Search for the cell housing the specified text and yield its (X, Y) center coordinate. 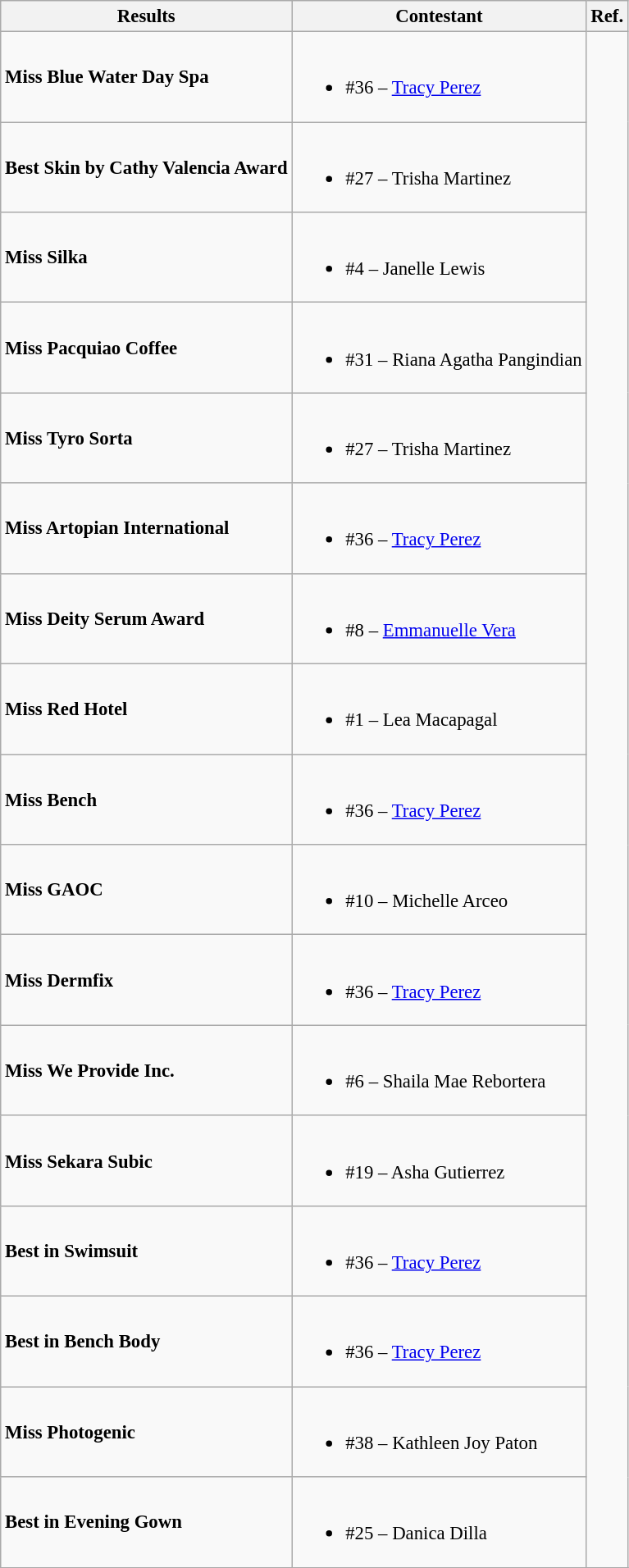
Miss Sekara Subic (146, 1160)
#19 – Asha Gutierrez (440, 1160)
Best Skin by Cathy Valencia Award (146, 167)
Best in Swimsuit (146, 1251)
Best in Bench Body (146, 1342)
#38 – Kathleen Joy Paton (440, 1432)
#8 – Emmanuelle Vera (440, 618)
#6 – Shaila Mae Rebortera (440, 1070)
Miss Red Hotel (146, 709)
Contestant (440, 16)
#1 – Lea Macapagal (440, 709)
#31 – Riana Agatha Pangindian (440, 348)
Miss Dermfix (146, 980)
#4 – Janelle Lewis (440, 258)
Miss Artopian International (146, 528)
Miss Silka (146, 258)
Ref. (607, 16)
#25 – Danica Dilla (440, 1522)
Miss Pacquiao Coffee (146, 348)
Miss Tyro Sorta (146, 438)
Miss Bench (146, 800)
Miss Deity Serum Award (146, 618)
Miss Blue Water Day Spa (146, 77)
#10 – Michelle Arceo (440, 890)
Miss GAOC (146, 890)
Miss Photogenic (146, 1432)
Miss We Provide Inc. (146, 1070)
Best in Evening Gown (146, 1522)
Results (146, 16)
